Capture the cell that displays the provided text and extract its (X, Y) central coordinate. 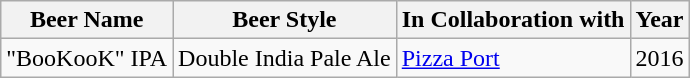
Beer Name (87, 20)
Beer Style (285, 20)
In Collaboration with (513, 20)
Double India Pale Ale (285, 58)
Pizza Port (513, 58)
Year (660, 20)
"BooKooK" IPA (87, 58)
2016 (660, 58)
